Scan for the cell matching the given text and deliver its [X, Y] coordinate at center. 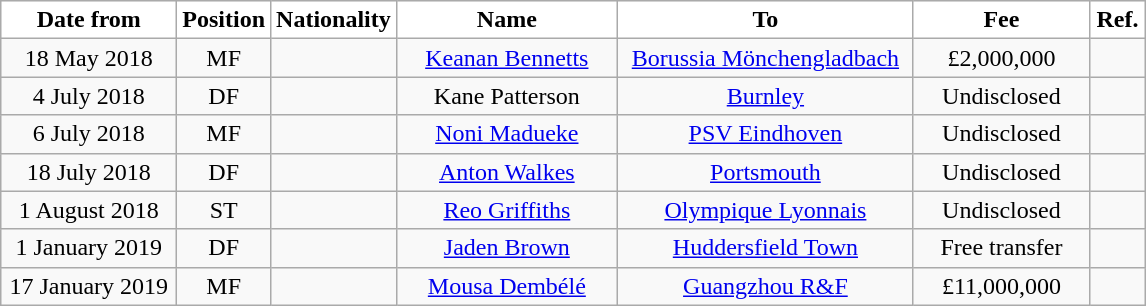
Kane Patterson [506, 96]
PSV Eindhoven [765, 134]
Huddersfield Town [765, 248]
£11,000,000 [1001, 286]
Keanan Bennetts [506, 58]
18 July 2018 [89, 172]
ST [224, 210]
Date from [89, 20]
17 January 2019 [89, 286]
Olympique Lyonnais [765, 210]
Borussia Mönchengladbach [765, 58]
6 July 2018 [89, 134]
1 August 2018 [89, 210]
1 January 2019 [89, 248]
Free transfer [1001, 248]
Ref. [1117, 20]
Burnley [765, 96]
Reo Griffiths [506, 210]
Anton Walkes [506, 172]
To [765, 20]
18 May 2018 [89, 58]
Jaden Brown [506, 248]
Fee [1001, 20]
Name [506, 20]
£2,000,000 [1001, 58]
Nationality [334, 20]
Noni Madueke [506, 134]
Position [224, 20]
4 July 2018 [89, 96]
Portsmouth [765, 172]
Mousa Dembélé [506, 286]
Guangzhou R&F [765, 286]
